Search for the cell housing the specified text and yield its [x, y] center coordinate. 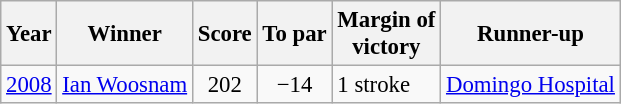
1 stroke [386, 85]
202 [224, 85]
Ian Woosnam [125, 85]
To par [294, 34]
Score [224, 34]
Year [29, 34]
Runner-up [531, 34]
Winner [125, 34]
Domingo Hospital [531, 85]
−14 [294, 85]
2008 [29, 85]
Margin ofvictory [386, 34]
